From the cell containing the given text, extract its center point as [X, Y] coordinate. 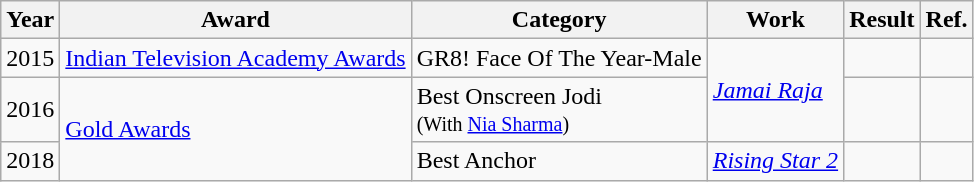
Indian Television Academy Awards [236, 58]
Best Anchor [559, 161]
Award [236, 20]
2018 [30, 161]
Ref. [946, 20]
Year [30, 20]
Result [882, 20]
GR8! Face Of The Year-Male [559, 58]
Category [559, 20]
2016 [30, 110]
Work [775, 20]
Rising Star 2 [775, 161]
Gold Awards [236, 128]
Jamai Raja [775, 90]
Best Onscreen Jodi(With Nia Sharma) [559, 110]
2015 [30, 58]
